Output the (X, Y) coordinate of the center of the cell containing the given text.  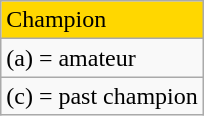
Champion (102, 20)
(a) = amateur (102, 58)
(c) = past champion (102, 96)
